Detect which cell encompasses the target text, then output its [x, y] center coordinate. 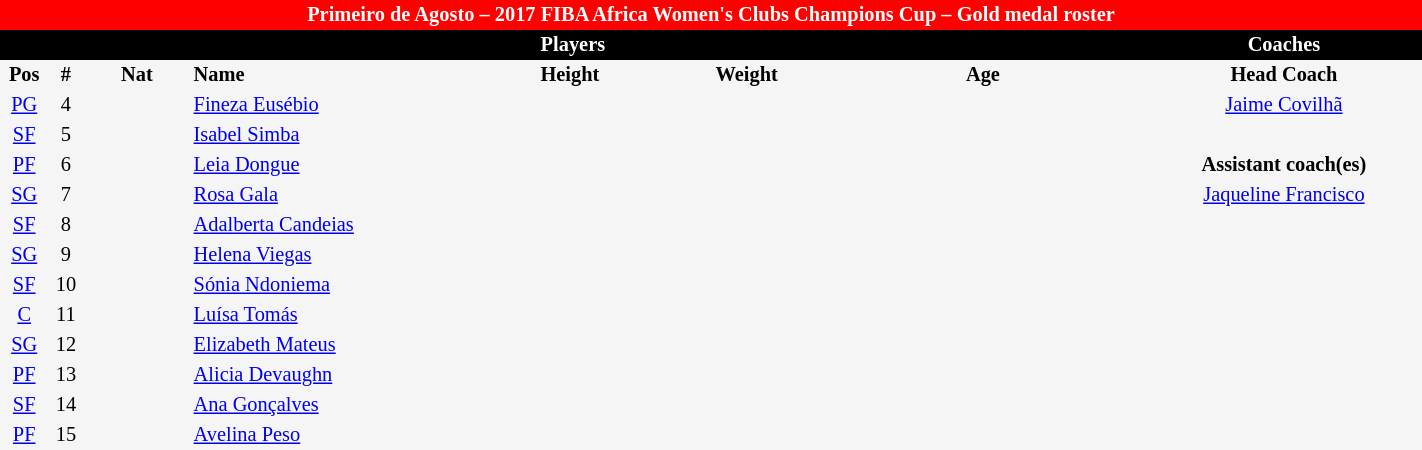
14 [66, 405]
Avelina Peso [329, 435]
Leia Dongue [329, 165]
15 [66, 435]
Primeiro de Agosto – 2017 FIBA Africa Women's Clubs Champions Cup – Gold medal roster [711, 15]
Weight [746, 75]
Adalberta Candeias [329, 225]
Luísa Tomás [329, 315]
PG [24, 105]
# [66, 75]
13 [66, 375]
Coaches [1284, 45]
Jaqueline Francisco [1284, 195]
10 [66, 285]
7 [66, 195]
Pos [24, 75]
Sónia Ndoniema [329, 285]
6 [66, 165]
Assistant coach(es) [1284, 165]
8 [66, 225]
Elizabeth Mateus [329, 345]
Head Coach [1284, 75]
5 [66, 135]
C [24, 315]
Ana Gonçalves [329, 405]
Name [329, 75]
Isabel Simba [329, 135]
Helena Viegas [329, 255]
Age [983, 75]
Players [573, 45]
9 [66, 255]
Nat [136, 75]
Alicia Devaughn [329, 375]
12 [66, 345]
Height [570, 75]
4 [66, 105]
Jaime Covilhã [1284, 105]
Fineza Eusébio [329, 105]
11 [66, 315]
Rosa Gala [329, 195]
